Find where the given text appears and provide that cell's center as (x, y) coordinate. 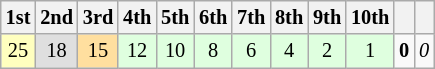
4th (137, 17)
10 (175, 51)
7th (251, 17)
8 (213, 51)
6th (213, 17)
10th (370, 17)
2 (327, 51)
3rd (98, 17)
9th (327, 17)
1st (18, 17)
1 (370, 51)
18 (56, 51)
25 (18, 51)
5th (175, 17)
6 (251, 51)
15 (98, 51)
2nd (56, 17)
12 (137, 51)
8th (289, 17)
4 (289, 51)
